Locate the cell with the specified text and output its [x, y] center coordinate. 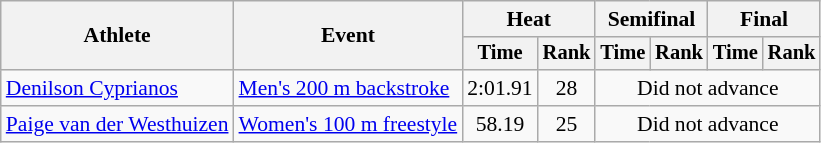
Athlete [118, 36]
Final [764, 19]
58.19 [500, 124]
25 [567, 124]
Paige van der Westhuizen [118, 124]
Men's 200 m backstroke [348, 88]
Heat [528, 19]
Event [348, 36]
Denilson Cyprianos [118, 88]
Women's 100 m freestyle [348, 124]
28 [567, 88]
2:01.91 [500, 88]
Semifinal [651, 19]
